From the cell containing the given text, extract its center point as (X, Y) coordinate. 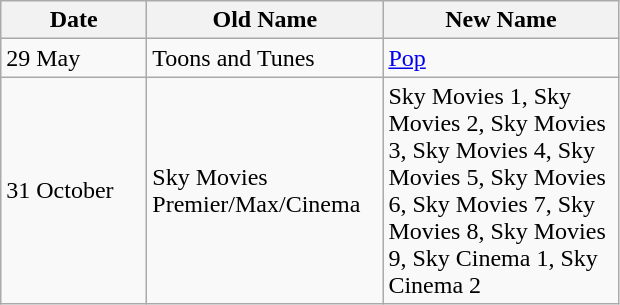
Pop (501, 58)
Date (74, 20)
Old Name (265, 20)
Sky Movies Premier/Max/Cinema (265, 190)
Toons and Tunes (265, 58)
29 May (74, 58)
31 October (74, 190)
New Name (501, 20)
